Search for the cell housing the specified text and yield its (x, y) center coordinate. 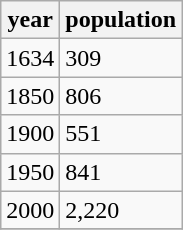
2000 (30, 210)
1950 (30, 172)
551 (121, 134)
841 (121, 172)
1850 (30, 96)
2,220 (121, 210)
1900 (30, 134)
309 (121, 58)
806 (121, 96)
year (30, 20)
population (121, 20)
1634 (30, 58)
